Detect which cell encompasses the target text, then output its (X, Y) center coordinate. 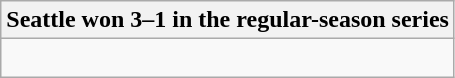
Seattle won 3–1 in the regular-season series (228, 20)
